Locate the cell with the specified text and output its (x, y) center coordinate. 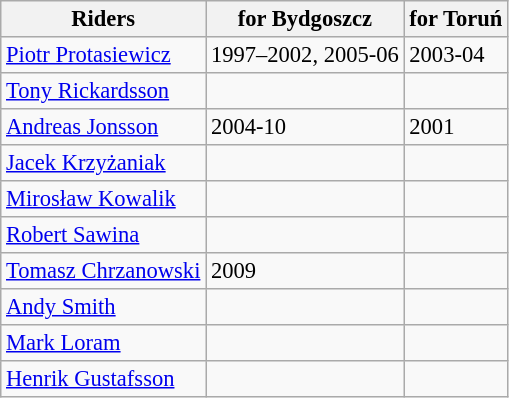
Tomasz Chrzanowski (104, 271)
1997–2002, 2005-06 (305, 55)
for Bydgoszcz (305, 19)
for Toruń (456, 19)
Tony Rickardsson (104, 91)
2004-10 (305, 127)
2003-04 (456, 55)
Andreas Jonsson (104, 127)
Robert Sawina (104, 235)
Mirosław Kowalik (104, 199)
2009 (305, 271)
Piotr Protasiewicz (104, 55)
Andy Smith (104, 307)
Riders (104, 19)
2001 (456, 127)
Mark Loram (104, 343)
Henrik Gustafsson (104, 379)
Jacek Krzyżaniak (104, 163)
